From the cell containing the given text, extract its center point as (X, Y) coordinate. 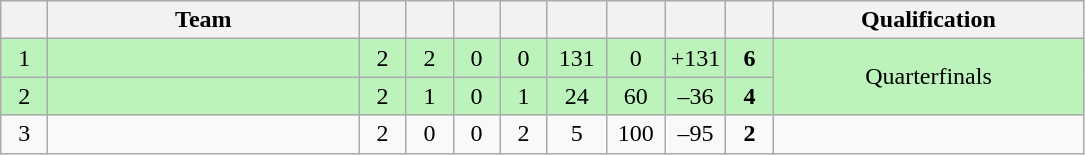
Team (204, 20)
+131 (696, 58)
–95 (696, 134)
3 (24, 134)
Qualification (928, 20)
4 (750, 96)
60 (636, 96)
24 (576, 96)
100 (636, 134)
5 (576, 134)
131 (576, 58)
–36 (696, 96)
6 (750, 58)
Quarterfinals (928, 77)
